Identify which cell holds the provided text, then report its [x, y] central coordinate. 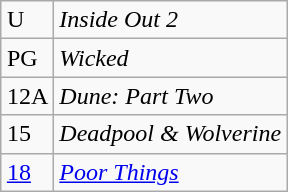
Wicked [170, 58]
Dune: Part Two [170, 96]
Inside Out 2 [170, 20]
PG [27, 58]
15 [27, 134]
Deadpool & Wolverine [170, 134]
18 [27, 172]
12A [27, 96]
U [27, 20]
Poor Things [170, 172]
